Determine the (x, y) coordinate at the center of the cell enclosing the given text.  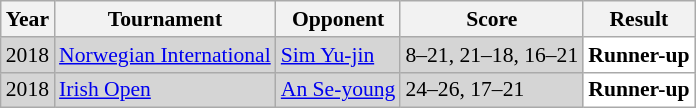
8–21, 21–18, 16–21 (492, 55)
Tournament (165, 19)
Year (28, 19)
Score (492, 19)
24–26, 17–21 (492, 90)
An Se-young (338, 90)
Norwegian International (165, 55)
Sim Yu-jin (338, 55)
Result (638, 19)
Opponent (338, 19)
Irish Open (165, 90)
